Detect which cell encompasses the target text, then output its [x, y] center coordinate. 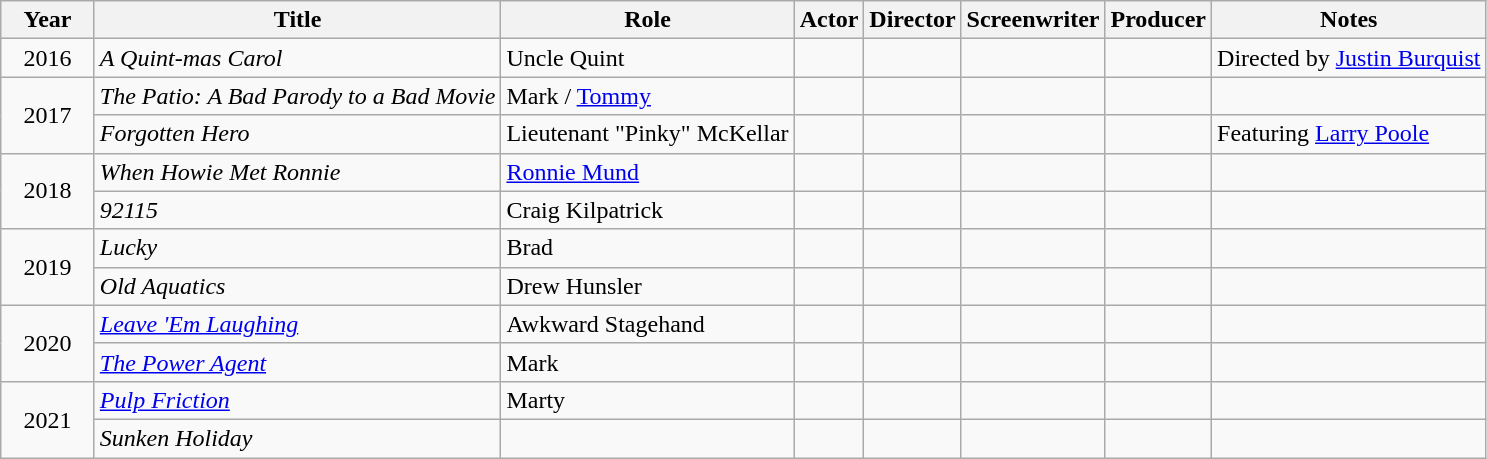
Uncle Quint [648, 58]
Brad [648, 248]
Featuring Larry Poole [1349, 134]
Lieutenant "Pinky" McKellar [648, 134]
2020 [48, 343]
Producer [1158, 20]
Ronnie Mund [648, 172]
The Power Agent [298, 362]
Notes [1349, 20]
Title [298, 20]
Forgotten Hero [298, 134]
2018 [48, 191]
92115 [298, 210]
Lucky [298, 248]
2019 [48, 267]
Directed by Justin Burquist [1349, 58]
Sunken Holiday [298, 438]
Year [48, 20]
Screenwriter [1033, 20]
Mark / Tommy [648, 96]
When Howie Met Ronnie [298, 172]
Actor [829, 20]
Pulp Friction [298, 400]
The Patio: A Bad Parody to a Bad Movie [298, 96]
A Quint-mas Carol [298, 58]
Drew Hunsler [648, 286]
2021 [48, 419]
2017 [48, 115]
2016 [48, 58]
Old Aquatics [298, 286]
Mark [648, 362]
Marty [648, 400]
Role [648, 20]
Director [912, 20]
Leave 'Em Laughing [298, 324]
Craig Kilpatrick [648, 210]
Awkward Stagehand [648, 324]
